Return (X, Y) of the center of cell containing provided text 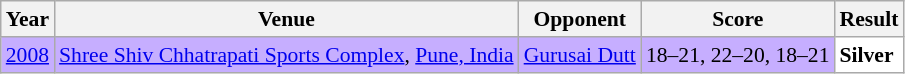
Silver (870, 55)
2008 (28, 55)
Opponent (580, 19)
Gurusai Dutt (580, 55)
18–21, 22–20, 18–21 (738, 55)
Score (738, 19)
Venue (286, 19)
Shree Shiv Chhatrapati Sports Complex, Pune, India (286, 55)
Result (870, 19)
Year (28, 19)
